Search for the cell housing the specified text and yield its [x, y] center coordinate. 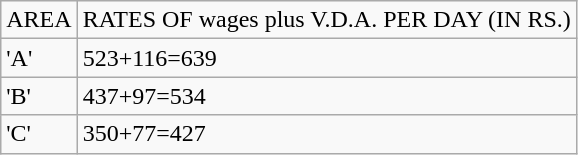
AREA [39, 20]
RATES OF wages plus V.D.A. PER DAY (IN RS.) [326, 20]
350+77=427 [326, 134]
'B' [39, 96]
523+116=639 [326, 58]
'A' [39, 58]
'C' [39, 134]
437+97=534 [326, 96]
